Pinpoint the cell where the given text exists, returning its [x, y] midpoint coordinate. 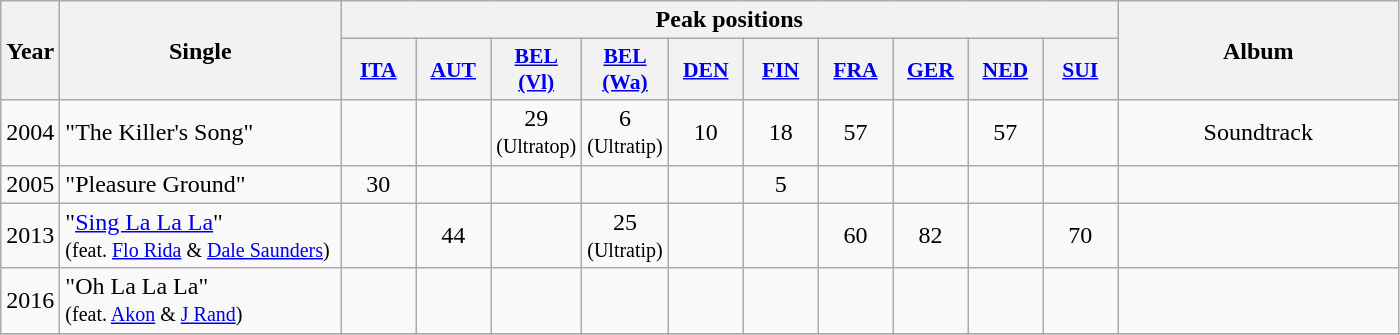
Single [200, 50]
BEL (Vl) [536, 70]
ITA [378, 70]
10 [706, 132]
2013 [30, 236]
"Pleasure Ground" [200, 184]
Album [1258, 50]
6 (Ultratip) [626, 132]
Soundtrack [1258, 132]
SUI [1080, 70]
44 [454, 236]
FRA [856, 70]
"Oh La La La"(feat. Akon & J Rand) [200, 300]
82 [930, 236]
30 [378, 184]
BEL (Wa) [626, 70]
DEN [706, 70]
60 [856, 236]
70 [1080, 236]
5 [780, 184]
Peak positions [730, 20]
FIN [780, 70]
18 [780, 132]
2004 [30, 132]
"The Killer's Song" [200, 132]
GER [930, 70]
2016 [30, 300]
NED [1006, 70]
"Sing La La La"(feat. Flo Rida & Dale Saunders) [200, 236]
2005 [30, 184]
25(Ultratip) [626, 236]
AUT [454, 70]
Year [30, 50]
29(Ultratop) [536, 132]
